Capture the cell that displays the provided text and extract its [X, Y] central coordinate. 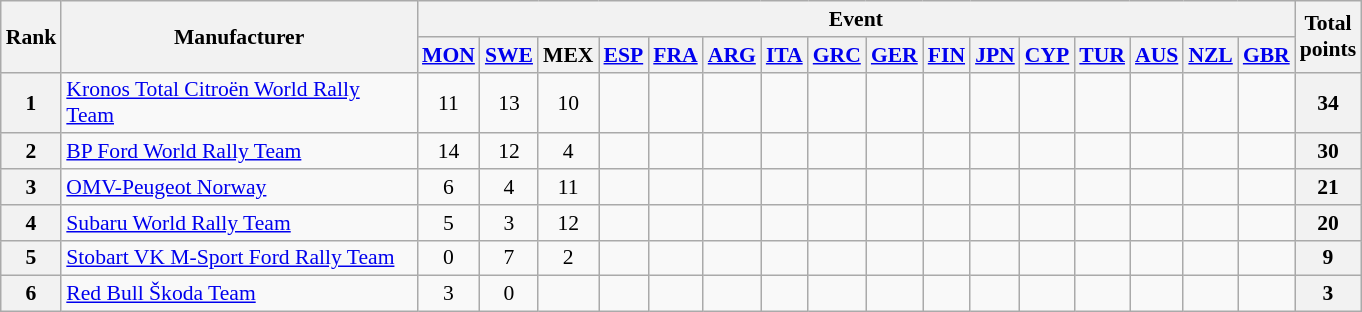
Rank [32, 36]
Kronos Total Citroën World Rally Team [239, 102]
7 [509, 258]
Manufacturer [239, 36]
MEX [568, 55]
21 [1328, 187]
SWE [509, 55]
AUS [1156, 55]
Subaru World Rally Team [239, 223]
ITA [784, 55]
ARG [732, 55]
GER [894, 55]
CYP [1047, 55]
9 [1328, 258]
ESP [623, 55]
14 [448, 152]
Event [856, 19]
34 [1328, 102]
FIN [946, 55]
Stobart VK M-Sport Ford Rally Team [239, 258]
JPN [995, 55]
TUR [1102, 55]
MON [448, 55]
OMV-Peugeot Norway [239, 187]
20 [1328, 223]
FRA [675, 55]
Totalpoints [1328, 36]
13 [509, 102]
GRC [837, 55]
10 [568, 102]
BP Ford World Rally Team [239, 152]
GBR [1266, 55]
NZL [1210, 55]
1 [32, 102]
Red Bull Škoda Team [239, 294]
30 [1328, 152]
